Return the [x, y] coordinate for the center point of the cell that contains the specified text.  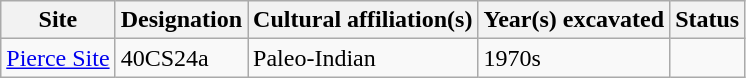
Site [58, 20]
Year(s) excavated [574, 20]
Pierce Site [58, 58]
Paleo-Indian [363, 58]
Designation [181, 20]
1970s [574, 58]
40CS24a [181, 58]
Cultural affiliation(s) [363, 20]
Status [708, 20]
